Extract the [x, y] coordinate from the center of the cell holding the provided text.  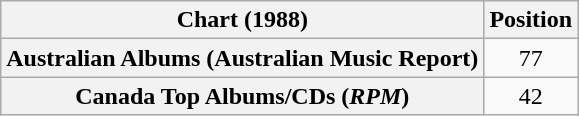
42 [531, 96]
Canada Top Albums/CDs (RPM) [242, 96]
Australian Albums (Australian Music Report) [242, 58]
Position [531, 20]
77 [531, 58]
Chart (1988) [242, 20]
